Find where the given text appears and provide that cell's center as [X, Y] coordinate. 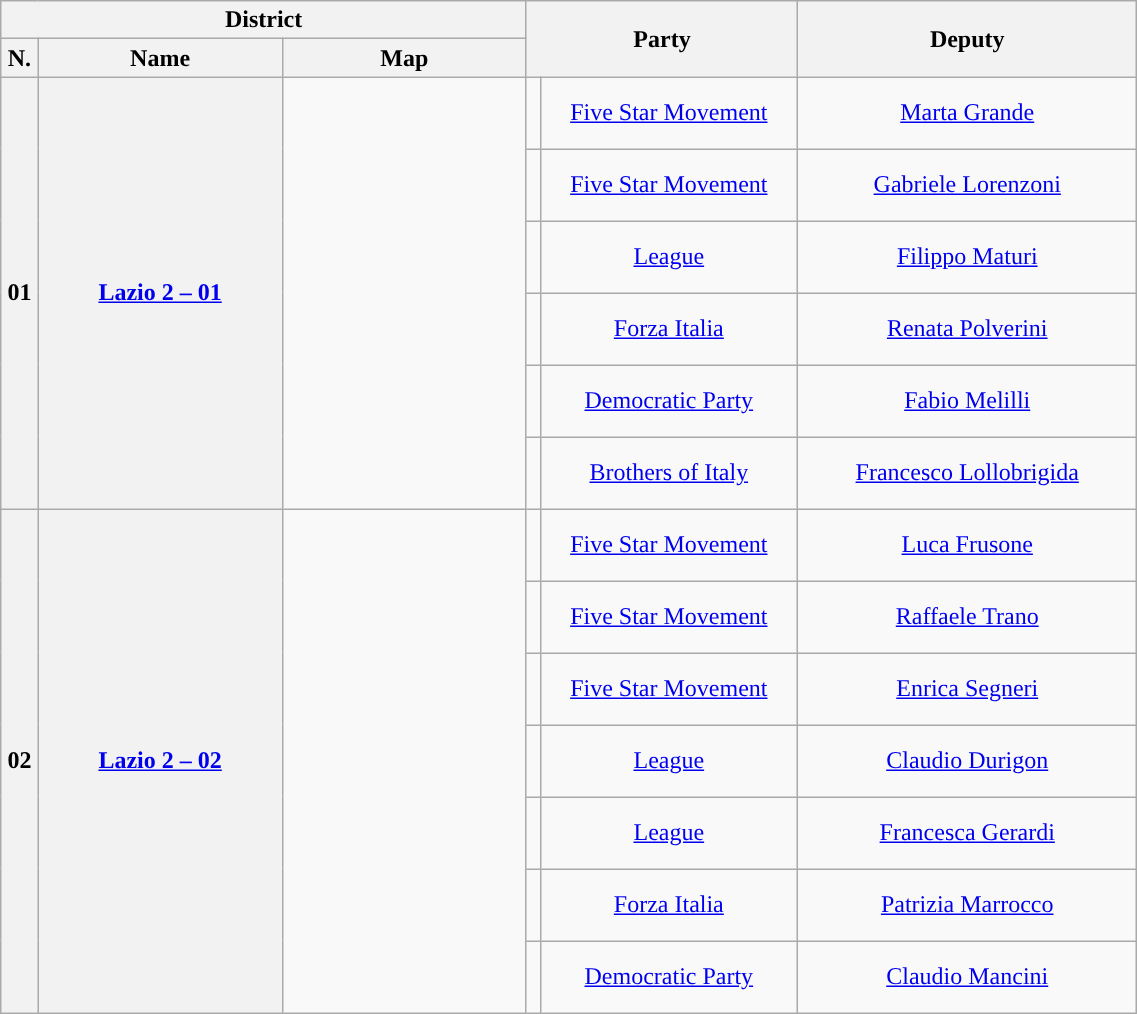
District [264, 20]
Lazio 2 – 02 [160, 761]
01 [20, 293]
Name [160, 58]
Francesca Gerardi [968, 833]
02 [20, 761]
Lazio 2 – 01 [160, 293]
Marta Grande [968, 113]
Deputy [968, 39]
Raffaele Trano [968, 617]
Gabriele Lorenzoni [968, 185]
Filippo Maturi [968, 257]
Renata Polverini [968, 329]
Luca Frusone [968, 545]
Fabio Melilli [968, 401]
Party [662, 39]
Brothers of Italy [669, 473]
Map [404, 58]
Claudio Durigon [968, 761]
Patrizia Marrocco [968, 905]
N. [20, 58]
Francesco Lollobrigida [968, 473]
Claudio Mancini [968, 977]
Enrica Segneri [968, 689]
